Extract the (x, y) coordinate from the center of the cell holding the provided text.  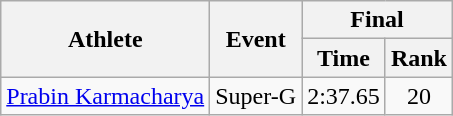
2:37.65 (344, 96)
Rank (418, 58)
Final (378, 20)
Prabin Karmacharya (106, 96)
Event (256, 39)
Time (344, 58)
20 (418, 96)
Super-G (256, 96)
Athlete (106, 39)
